Extract the [X, Y] coordinate from the center of the cell holding the provided text.  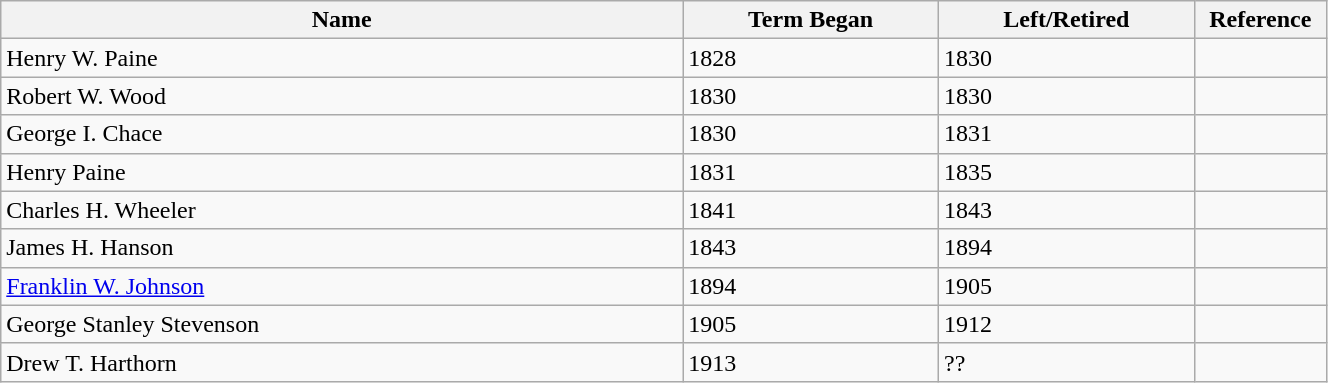
Term Began [811, 20]
George I. Chace [342, 134]
Franklin W. Johnson [342, 286]
1828 [811, 58]
Left/Retired [1066, 20]
Drew T. Harthorn [342, 362]
Robert W. Wood [342, 96]
George Stanley Stevenson [342, 324]
James H. Hanson [342, 248]
1913 [811, 362]
Henry W. Paine [342, 58]
Henry Paine [342, 172]
?? [1066, 362]
1912 [1066, 324]
Charles H. Wheeler [342, 210]
Reference [1260, 20]
Name [342, 20]
1835 [1066, 172]
1841 [811, 210]
